Provide the (X, Y) coordinate of the cell's center where the given text is located.  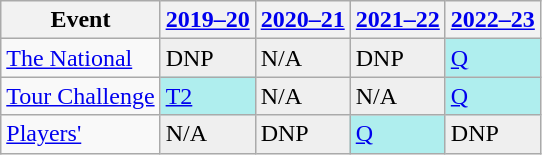
2022–23 (492, 20)
T2 (208, 96)
Players' (80, 134)
The National (80, 58)
Tour Challenge (80, 96)
2019–20 (208, 20)
2020–21 (302, 20)
Event (80, 20)
2021–22 (398, 20)
